Provide the (x, y) coordinate of the cell's center where the given text is located.  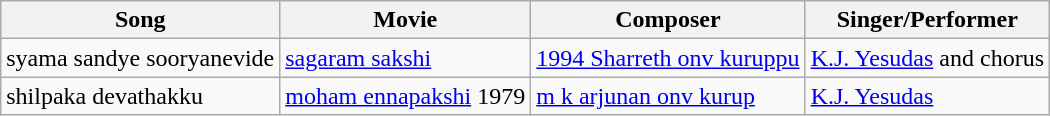
Movie (406, 20)
Singer/Performer (927, 20)
m k arjunan onv kurup (668, 96)
syama sandye sooryanevide (140, 58)
Composer (668, 20)
K.J. Yesudas (927, 96)
K.J. Yesudas and chorus (927, 58)
moham ennapakshi 1979 (406, 96)
Song (140, 20)
shilpaka devathakku (140, 96)
sagaram sakshi (406, 58)
1994 Sharreth onv kuruppu (668, 58)
